Detect which cell encompasses the target text, then output its [X, Y] center coordinate. 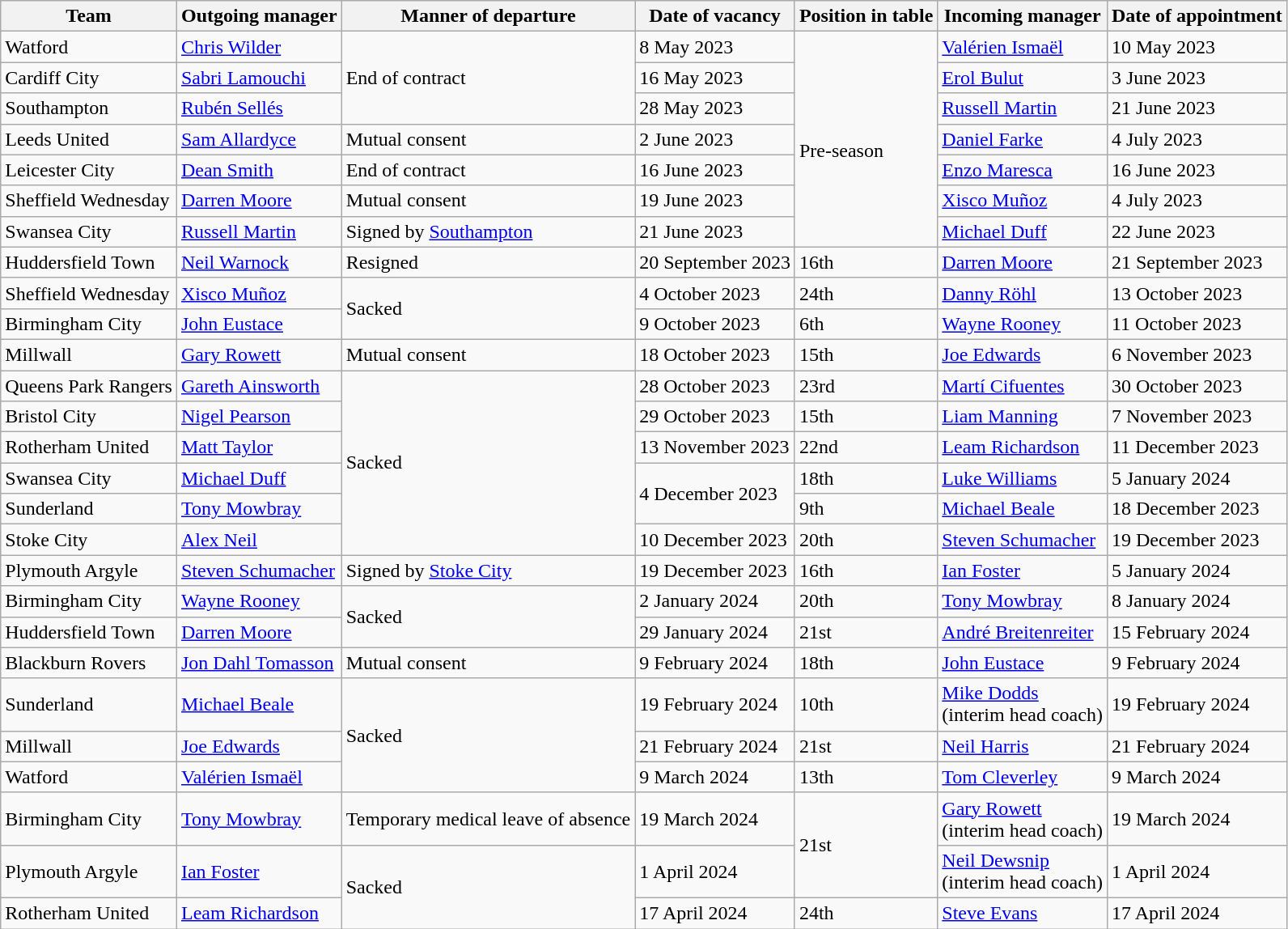
15 February 2024 [1197, 632]
22 June 2023 [1197, 231]
Matt Taylor [259, 448]
Team [89, 16]
19 June 2023 [715, 201]
11 December 2023 [1197, 448]
Sam Allardyce [259, 139]
10 May 2023 [1197, 47]
3 June 2023 [1197, 78]
2 June 2023 [715, 139]
22nd [866, 448]
Gareth Ainsworth [259, 386]
Signed by Stoke City [489, 571]
30 October 2023 [1197, 386]
Daniel Farke [1023, 139]
Dean Smith [259, 170]
11 October 2023 [1197, 324]
Incoming manager [1023, 16]
18 October 2023 [715, 354]
Manner of departure [489, 16]
Date of vacancy [715, 16]
28 October 2023 [715, 386]
Liam Manning [1023, 417]
Leeds United [89, 139]
Luke Williams [1023, 478]
Erol Bulut [1023, 78]
7 November 2023 [1197, 417]
Sabri Lamouchi [259, 78]
Queens Park Rangers [89, 386]
Steve Evans [1023, 913]
Alex Neil [259, 540]
André Breitenreiter [1023, 632]
Stoke City [89, 540]
4 December 2023 [715, 494]
10th [866, 704]
Chris Wilder [259, 47]
Resigned [489, 262]
13th [866, 777]
Mike Dodds (interim head coach) [1023, 704]
28 May 2023 [715, 108]
6th [866, 324]
Gary Rowett (interim head coach) [1023, 819]
21 September 2023 [1197, 262]
29 October 2023 [715, 417]
23rd [866, 386]
6 November 2023 [1197, 354]
10 December 2023 [715, 540]
Date of appointment [1197, 16]
Nigel Pearson [259, 417]
Enzo Maresca [1023, 170]
Blackburn Rovers [89, 663]
Signed by Southampton [489, 231]
29 January 2024 [715, 632]
20 September 2023 [715, 262]
Neil Harris [1023, 746]
Pre-season [866, 139]
9th [866, 509]
Position in table [866, 16]
Tom Cleverley [1023, 777]
Cardiff City [89, 78]
13 October 2023 [1197, 293]
Neil Dewsnip (interim head coach) [1023, 871]
8 May 2023 [715, 47]
Martí Cifuentes [1023, 386]
Jon Dahl Tomasson [259, 663]
Southampton [89, 108]
Neil Warnock [259, 262]
2 January 2024 [715, 601]
18 December 2023 [1197, 509]
Leicester City [89, 170]
Gary Rowett [259, 354]
4 October 2023 [715, 293]
13 November 2023 [715, 448]
Danny Röhl [1023, 293]
8 January 2024 [1197, 601]
16 May 2023 [715, 78]
Rubén Sellés [259, 108]
9 October 2023 [715, 324]
Bristol City [89, 417]
Outgoing manager [259, 16]
Temporary medical leave of absence [489, 819]
